Provide the [X, Y] coordinate of the cell's center where the given text is located.  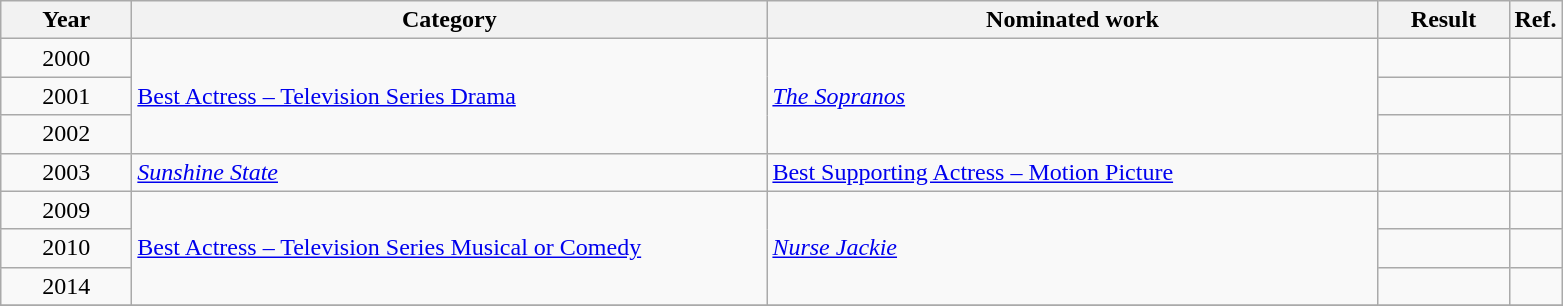
2009 [66, 210]
Result [1444, 20]
2003 [66, 172]
Ref. [1536, 20]
2014 [66, 286]
2001 [66, 96]
2000 [66, 58]
Best Actress – Television Series Drama [450, 96]
Nominated work [1072, 20]
Category [450, 20]
Nurse Jackie [1072, 248]
Best Supporting Actress – Motion Picture [1072, 172]
2010 [66, 248]
Year [66, 20]
Sunshine State [450, 172]
Best Actress – Television Series Musical or Comedy [450, 248]
2002 [66, 134]
The Sopranos [1072, 96]
